Find where the given text appears and provide that cell's center as (X, Y) coordinate. 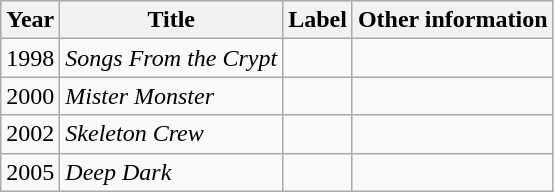
Mister Monster (172, 96)
Songs From the Crypt (172, 58)
Skeleton Crew (172, 134)
Year (30, 20)
Label (318, 20)
2000 (30, 96)
2005 (30, 172)
Deep Dark (172, 172)
1998 (30, 58)
Title (172, 20)
Other information (452, 20)
2002 (30, 134)
